Locate the cell with the specified text and output its (X, Y) center coordinate. 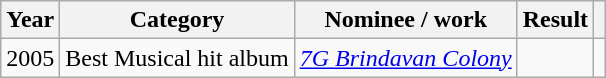
7G Brindavan Colony (406, 58)
Nominee / work (406, 20)
Year (30, 20)
Result (555, 20)
2005 (30, 58)
Category (177, 20)
Best Musical hit album (177, 58)
